Pinpoint the cell where the given text exists, returning its (X, Y) midpoint coordinate. 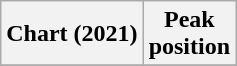
Peakposition (189, 34)
Chart (2021) (72, 34)
